Find where the given text appears and provide that cell's center as (x, y) coordinate. 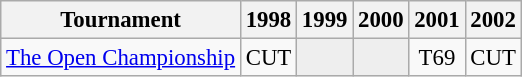
1998 (268, 20)
2000 (381, 20)
T69 (437, 58)
2002 (493, 20)
Tournament (121, 20)
1999 (325, 20)
2001 (437, 20)
The Open Championship (121, 58)
